Return the (x, y) coordinate for the center point of the cell that contains the specified text.  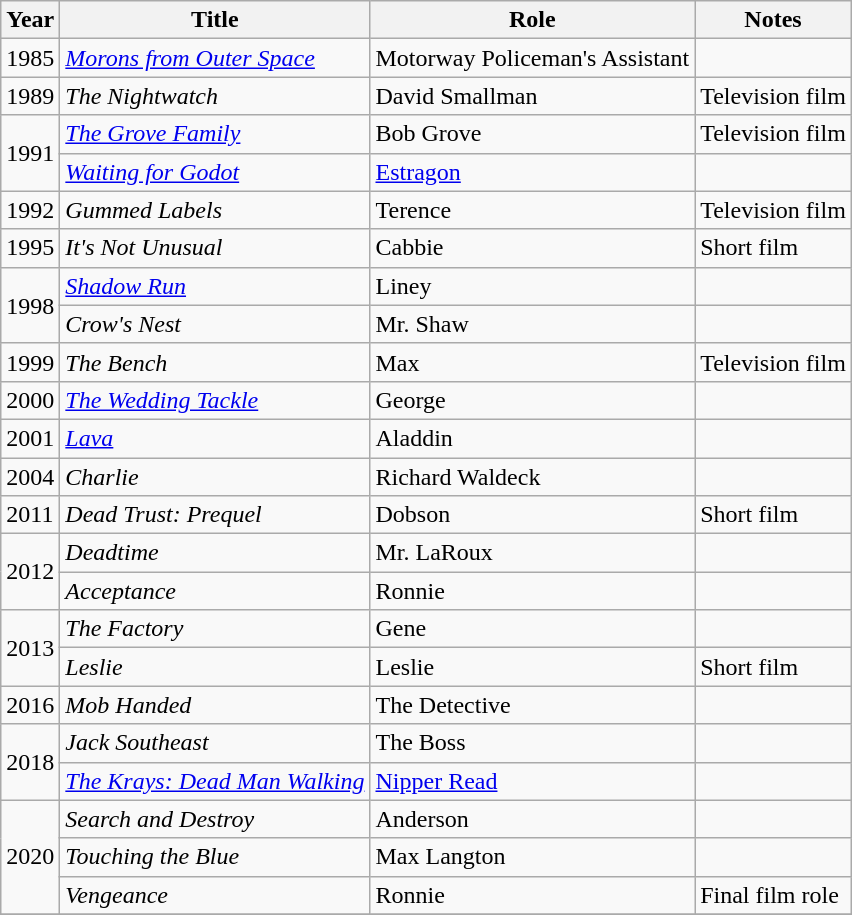
Richard Waldeck (532, 477)
The Detective (532, 705)
Crow's Nest (215, 324)
1992 (30, 210)
The Factory (215, 629)
2001 (30, 438)
Terence (532, 210)
2004 (30, 477)
2018 (30, 762)
Notes (774, 20)
Deadtime (215, 553)
2013 (30, 648)
Anderson (532, 819)
1998 (30, 305)
Nipper Read (532, 781)
2020 (30, 857)
Mob Handed (215, 705)
Cabbie (532, 248)
Year (30, 20)
Vengeance (215, 895)
Max (532, 362)
2016 (30, 705)
Mr. Shaw (532, 324)
Lava (215, 438)
Liney (532, 286)
Gene (532, 629)
Touching the Blue (215, 857)
2012 (30, 572)
David Smallman (532, 96)
1995 (30, 248)
Search and Destroy (215, 819)
2011 (30, 515)
Morons from Outer Space (215, 58)
Estragon (532, 172)
The Wedding Tackle (215, 400)
Dead Trust: Prequel (215, 515)
1989 (30, 96)
Motorway Policeman's Assistant (532, 58)
Final film role (774, 895)
Bob Grove (532, 134)
The Grove Family (215, 134)
The Nightwatch (215, 96)
George (532, 400)
Charlie (215, 477)
Mr. LaRoux (532, 553)
Title (215, 20)
The Boss (532, 743)
Jack Southeast (215, 743)
Shadow Run (215, 286)
1985 (30, 58)
1999 (30, 362)
1991 (30, 153)
Acceptance (215, 591)
Dobson (532, 515)
The Bench (215, 362)
It's Not Unusual (215, 248)
Role (532, 20)
2000 (30, 400)
Waiting for Godot (215, 172)
Gummed Labels (215, 210)
The Krays: Dead Man Walking (215, 781)
Aladdin (532, 438)
Max Langton (532, 857)
